Scan for the cell matching the given text and deliver its [x, y] coordinate at center. 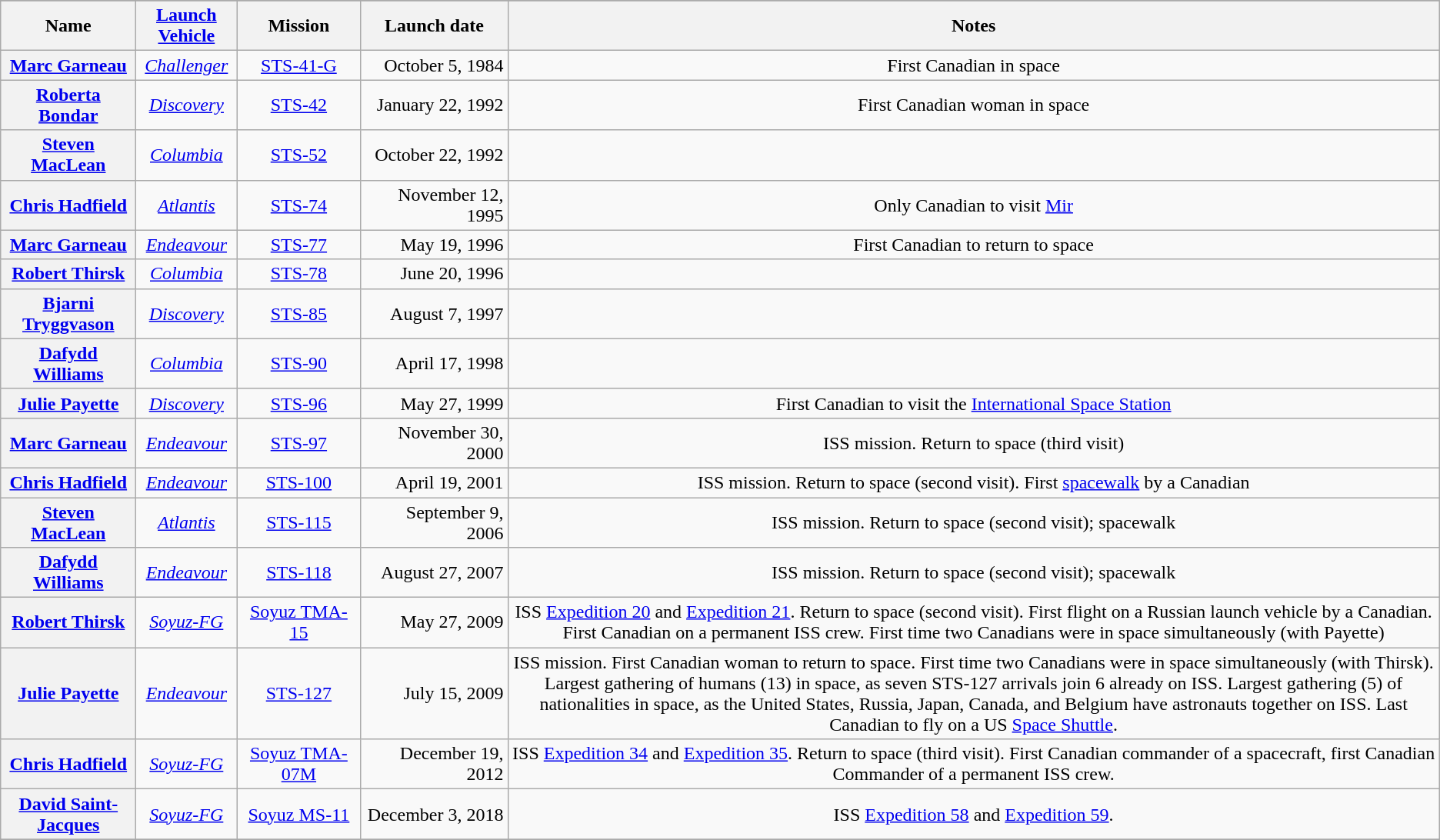
December 3, 2018 [434, 814]
Launch date [434, 26]
June 20, 1996 [434, 274]
December 19, 2012 [434, 765]
August 7, 1997 [434, 314]
October 22, 1992 [434, 155]
First Canadian woman in space [974, 105]
Soyuz MS-11 [298, 814]
STS-42 [298, 105]
First Canadian in space [974, 65]
STS-52 [298, 155]
STS-97 [298, 443]
Roberta Bondar [68, 105]
STS-115 [298, 522]
May 27, 2009 [434, 623]
ISS mission. Return to space (third visit) [974, 443]
Notes [974, 26]
October 5, 1984 [434, 65]
Soyuz TMA-07M [298, 765]
STS-127 [298, 694]
STS-85 [298, 314]
STS-41-G [298, 65]
May 27, 1999 [434, 403]
STS-74 [298, 205]
First Canadian to return to space [974, 245]
May 19, 1996 [434, 245]
September 9, 2006 [434, 522]
Challenger [186, 65]
November 12, 1995 [434, 205]
First Canadian to visit the International Space Station [974, 403]
April 19, 2001 [434, 482]
STS-100 [298, 482]
Mission [298, 26]
Name [68, 26]
STS-78 [298, 274]
July 15, 2009 [434, 694]
ISS Expedition 58 and Expedition 59. [974, 814]
April 17, 1998 [434, 363]
Soyuz TMA-15 [298, 623]
STS-118 [298, 572]
Bjarni Tryggvason [68, 314]
January 22, 1992 [434, 105]
Launch Vehicle [186, 26]
August 27, 2007 [434, 572]
David Saint-Jacques [68, 814]
STS-77 [298, 245]
Only Canadian to visit Mir [974, 205]
STS-90 [298, 363]
November 30, 2000 [434, 443]
ISS mission. Return to space (second visit). First spacewalk by a Canadian [974, 482]
STS-96 [298, 403]
